Capture the cell that displays the provided text and extract its [x, y] central coordinate. 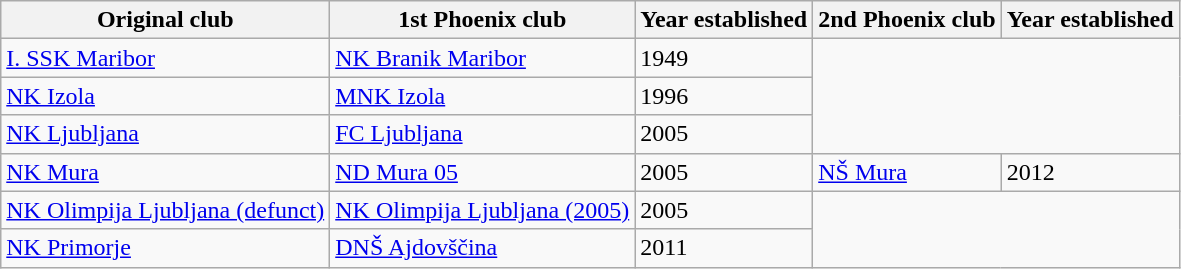
2012 [1090, 172]
NK Mura [166, 172]
2nd Phoenix club [907, 20]
I. SSK Maribor [166, 58]
NK Olimpija Ljubljana (2005) [482, 210]
NK Izola [166, 96]
NŠ Mura [907, 172]
FC Ljubljana [482, 134]
1st Phoenix club [482, 20]
NK Olimpija Ljubljana (defunct) [166, 210]
MNK Izola [482, 96]
NK Branik Maribor [482, 58]
ND Mura 05 [482, 172]
NK Primorje [166, 248]
NK Ljubljana [166, 134]
Original club [166, 20]
DNŠ Ajdovščina [482, 248]
1996 [724, 96]
1949 [724, 58]
2011 [724, 248]
